Find where the given text appears and provide that cell's center as (x, y) coordinate. 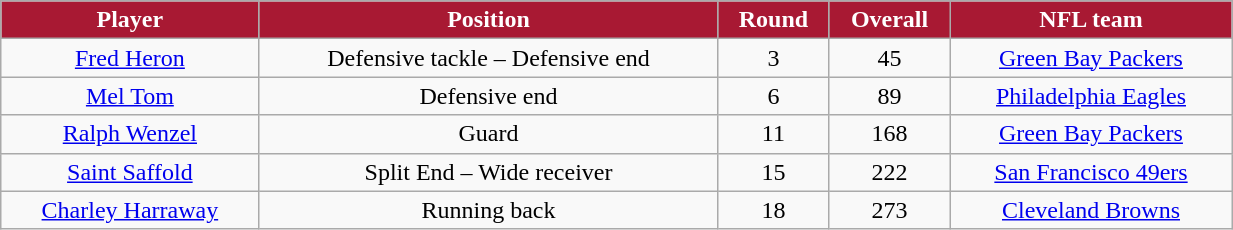
Split End – Wide receiver (488, 172)
Defensive tackle – Defensive end (488, 58)
Guard (488, 134)
3 (774, 58)
Philadelphia Eagles (1090, 96)
Saint Saffold (130, 172)
Defensive end (488, 96)
89 (890, 96)
45 (890, 58)
Charley Harraway (130, 210)
18 (774, 210)
Mel Tom (130, 96)
6 (774, 96)
Round (774, 20)
168 (890, 134)
222 (890, 172)
Player (130, 20)
Ralph Wenzel (130, 134)
Overall (890, 20)
NFL team (1090, 20)
Cleveland Browns (1090, 210)
Running back (488, 210)
Position (488, 20)
San Francisco 49ers (1090, 172)
11 (774, 134)
15 (774, 172)
Fred Heron (130, 58)
273 (890, 210)
